For the text-containing cell, return its midpoint in (x, y) coordinate format. 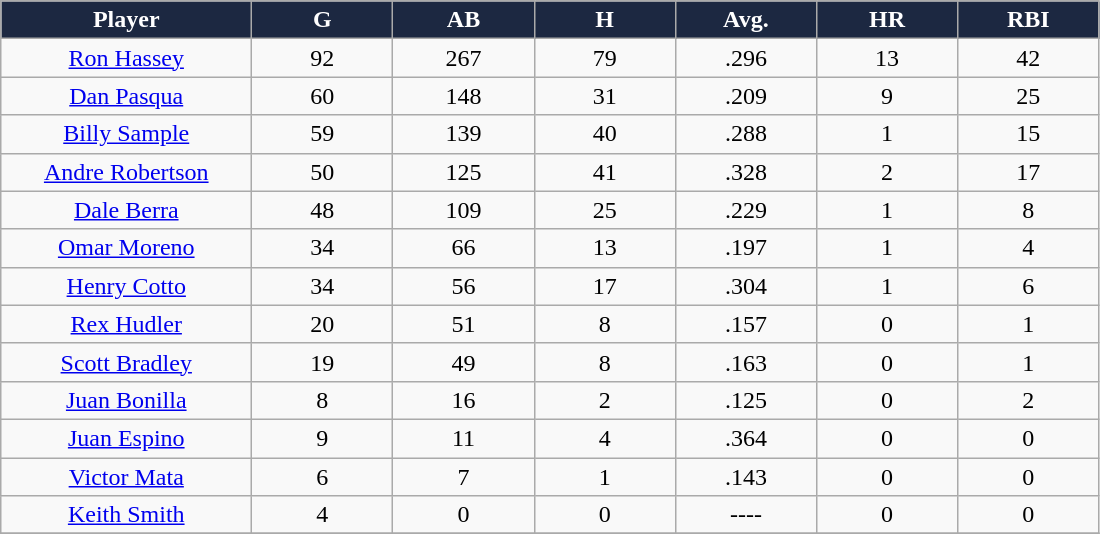
.209 (746, 96)
267 (464, 58)
Billy Sample (126, 134)
66 (464, 248)
.125 (746, 400)
AB (464, 20)
60 (322, 96)
.143 (746, 477)
.229 (746, 210)
Scott Bradley (126, 362)
G (322, 20)
Andre Robertson (126, 172)
Avg. (746, 20)
Henry Cotto (126, 286)
50 (322, 172)
79 (604, 58)
109 (464, 210)
59 (322, 134)
48 (322, 210)
15 (1028, 134)
Keith Smith (126, 515)
42 (1028, 58)
.296 (746, 58)
Dale Berra (126, 210)
Rex Hudler (126, 324)
16 (464, 400)
RBI (1028, 20)
.157 (746, 324)
Omar Moreno (126, 248)
---- (746, 515)
11 (464, 438)
.328 (746, 172)
Dan Pasqua (126, 96)
7 (464, 477)
49 (464, 362)
.288 (746, 134)
41 (604, 172)
Victor Mata (126, 477)
92 (322, 58)
20 (322, 324)
Juan Bonilla (126, 400)
Juan Espino (126, 438)
.197 (746, 248)
31 (604, 96)
HR (886, 20)
19 (322, 362)
H (604, 20)
125 (464, 172)
Player (126, 20)
148 (464, 96)
.364 (746, 438)
139 (464, 134)
.163 (746, 362)
51 (464, 324)
Ron Hassey (126, 58)
.304 (746, 286)
40 (604, 134)
56 (464, 286)
